Locate the cell with the specified text and output its [x, y] center coordinate. 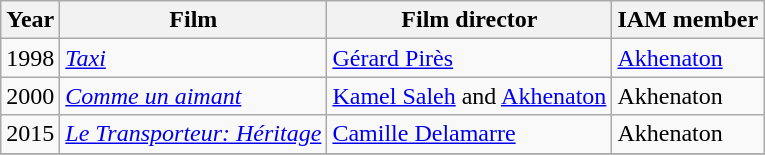
Film director [470, 20]
Gérard Pirès [470, 58]
Kamel Saleh and Akhenaton [470, 96]
Year [30, 20]
2015 [30, 134]
Comme un aimant [194, 96]
Film [194, 20]
IAM member [688, 20]
Camille Delamarre [470, 134]
1998 [30, 58]
2000 [30, 96]
Le Transporteur: Héritage [194, 134]
Taxi [194, 58]
